Extract the (X, Y) coordinate from the center of the cell holding the provided text.  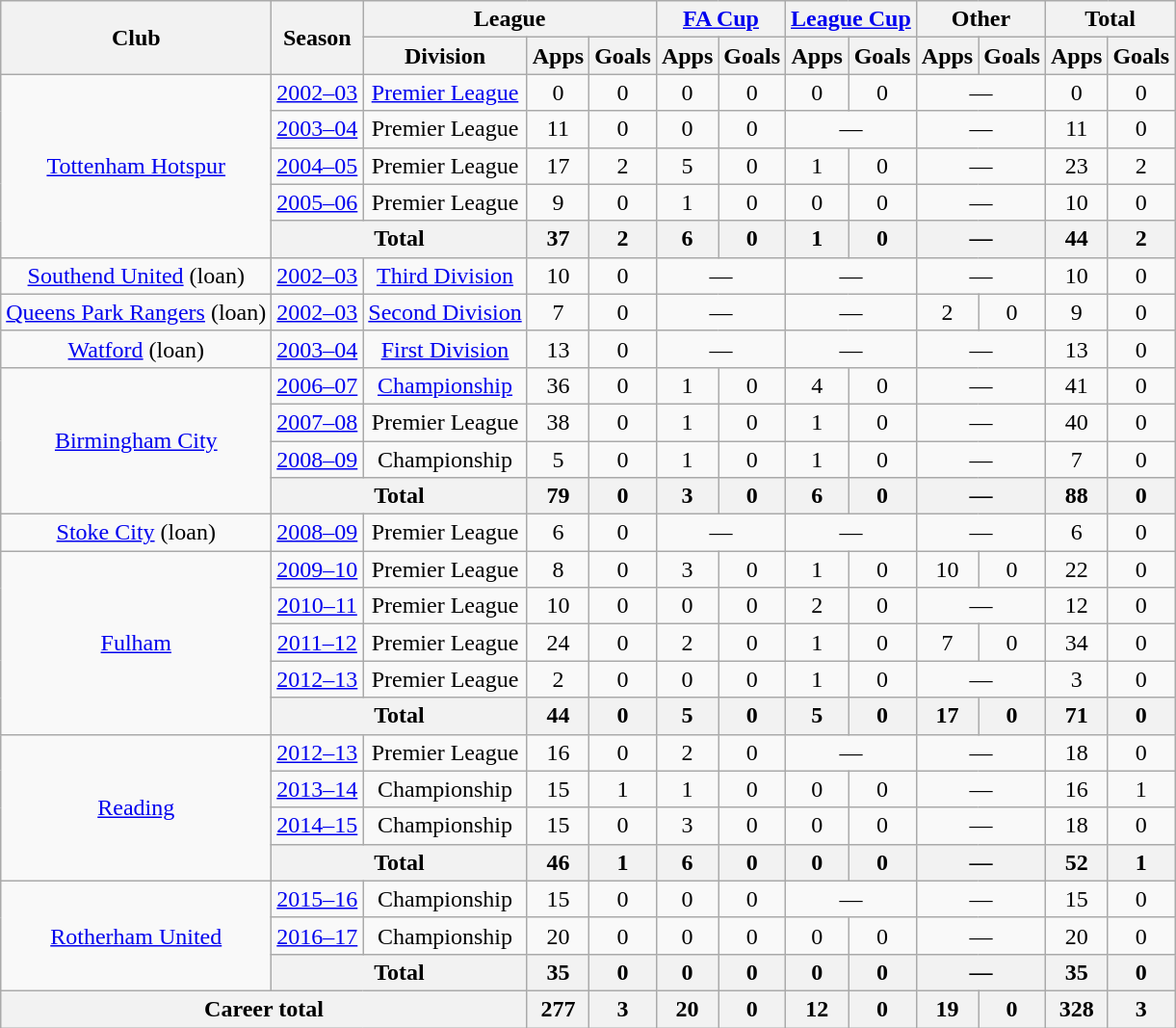
League Cup (851, 19)
2014–15 (318, 826)
4 (817, 385)
2007–08 (318, 422)
Division (445, 56)
Watford (loan) (137, 349)
41 (1076, 385)
71 (1076, 716)
Queens Park Rangers (loan) (137, 312)
36 (558, 385)
37 (558, 239)
2011–12 (318, 643)
Third Division (445, 276)
328 (1076, 1009)
Southend United (loan) (137, 276)
2016–17 (318, 936)
38 (558, 422)
Rotherham United (137, 936)
52 (1076, 862)
19 (947, 1009)
League (510, 19)
First Division (445, 349)
2010–11 (318, 606)
Other (980, 19)
Second Division (445, 312)
23 (1076, 166)
2004–05 (318, 166)
Reading (137, 807)
2013–14 (318, 789)
88 (1076, 496)
2005–06 (318, 202)
24 (558, 643)
2009–10 (318, 569)
Birmingham City (137, 440)
22 (1076, 569)
Season (318, 38)
46 (558, 862)
Career total (264, 1009)
40 (1076, 422)
2015–16 (318, 899)
277 (558, 1009)
2006–07 (318, 385)
8 (558, 569)
34 (1076, 643)
Fulham (137, 643)
Tottenham Hotspur (137, 166)
FA Cup (720, 19)
Stoke City (loan) (137, 533)
Club (137, 38)
79 (558, 496)
